Search for the cell housing the specified text and yield its [X, Y] center coordinate. 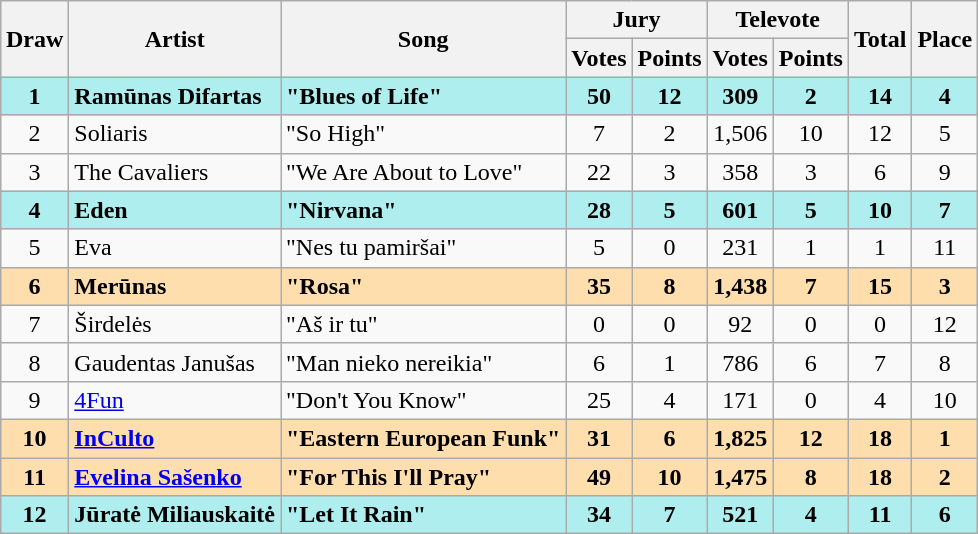
The Cavaliers [175, 172]
231 [740, 248]
Song [422, 39]
"Don't You Know" [422, 400]
"Nirvana" [422, 210]
"So High" [422, 134]
"Aš ir tu" [422, 324]
49 [599, 477]
"Blues of Life" [422, 96]
Eva [175, 248]
1,475 [740, 477]
Eden [175, 210]
"For This I'll Pray" [422, 477]
"We Are About to Love" [422, 172]
601 [740, 210]
"Nes tu pamiršai" [422, 248]
50 [599, 96]
"Let It Rain" [422, 515]
15 [880, 286]
Place [945, 39]
309 [740, 96]
Evelina Sašenko [175, 477]
Širdelės [175, 324]
31 [599, 438]
28 [599, 210]
25 [599, 400]
Merūnas [175, 286]
22 [599, 172]
92 [740, 324]
Ramūnas Difartas [175, 96]
InCulto [175, 438]
358 [740, 172]
35 [599, 286]
Jury [636, 20]
786 [740, 362]
521 [740, 515]
1,825 [740, 438]
"Eastern European Funk" [422, 438]
1,506 [740, 134]
Draw [34, 39]
171 [740, 400]
Televote [778, 20]
1,438 [740, 286]
Soliaris [175, 134]
Jūratė Miliauskaitė [175, 515]
"Man nieko nereikia" [422, 362]
34 [599, 515]
Total [880, 39]
"Rosa" [422, 286]
Artist [175, 39]
14 [880, 96]
4Fun [175, 400]
Gaudentas Janušas [175, 362]
